Pinpoint the cell where the given text exists, returning its [x, y] midpoint coordinate. 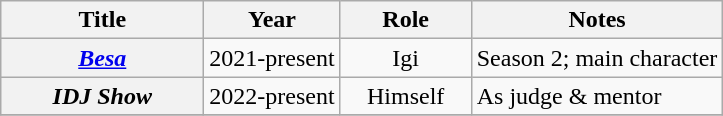
2022-present [272, 96]
2021-present [272, 58]
Himself [406, 96]
Season 2; main character [597, 58]
IDJ Show [102, 96]
Notes [597, 20]
Role [406, 20]
Year [272, 20]
As judge & mentor [597, 96]
Igi [406, 58]
Title [102, 20]
Besa [102, 58]
